Return the (X, Y) coordinate for the center point of the cell that contains the specified text.  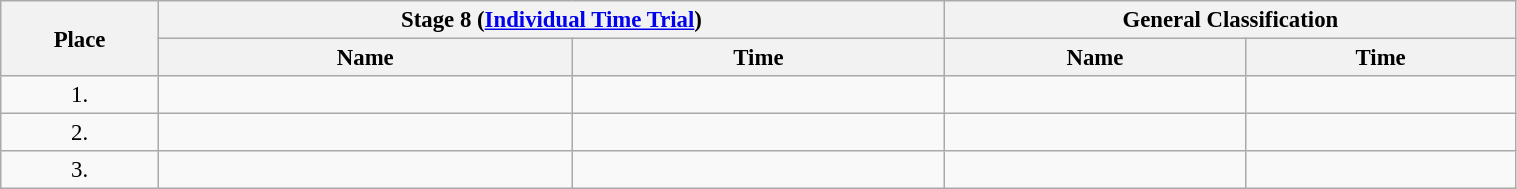
Stage 8 (Individual Time Trial) (551, 20)
1. (80, 95)
Place (80, 38)
3. (80, 170)
General Classification (1230, 20)
2. (80, 133)
